For the text-containing cell, return its midpoint in [x, y] coordinate format. 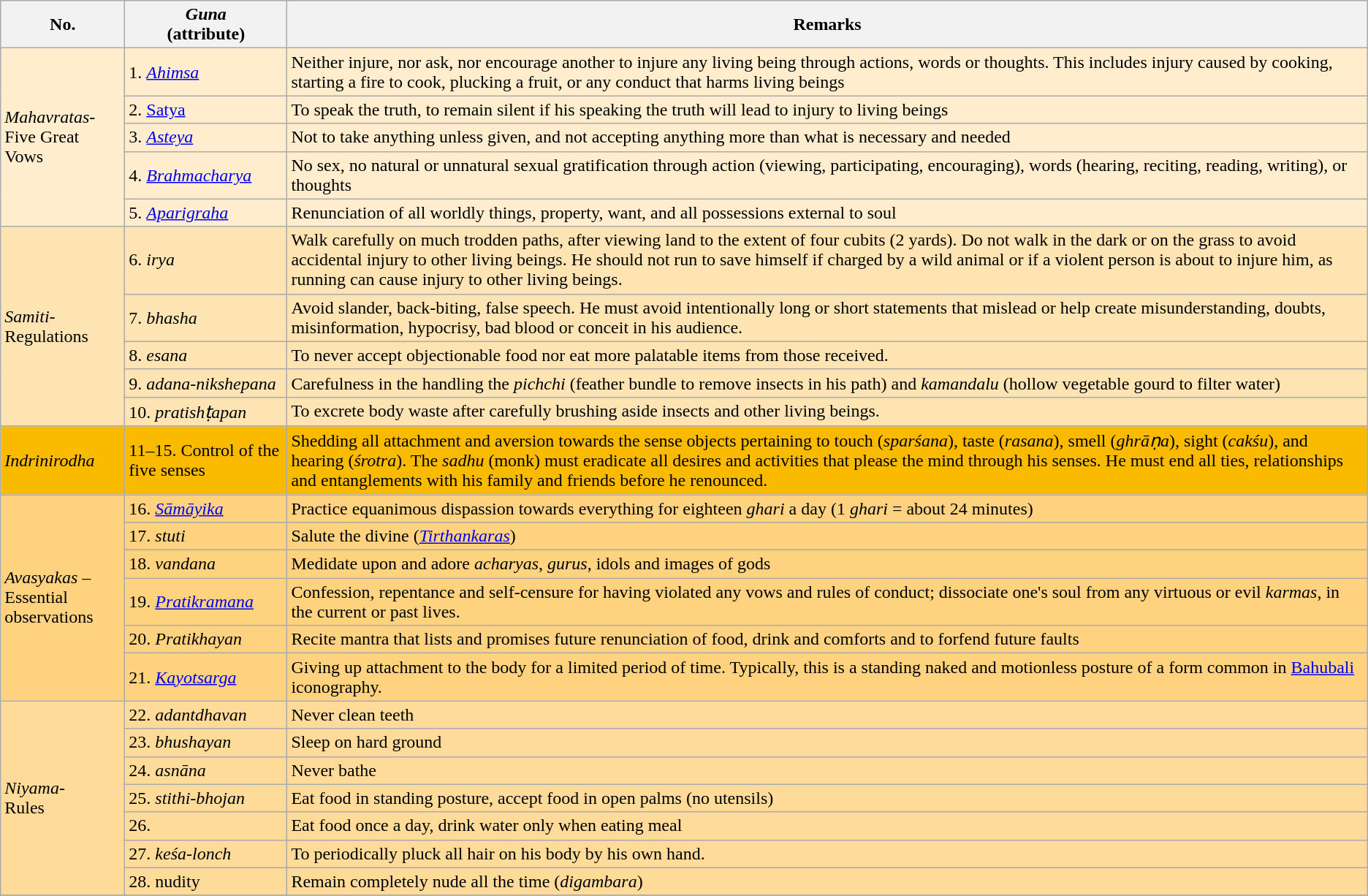
Carefulness in the handling the pichchi (feather bundle to remove insects in his path) and kamandalu (hollow vegetable gourd to filter water) [827, 383]
No. [63, 25]
Indrinirodha [63, 460]
Mahavratas- Five Great Vows [63, 137]
Sleep on hard ground [827, 743]
4. Brahmacharya [206, 175]
Practice equanimous dispassion towards everything for eighteen ghari a day (1 ghari = about 24 minutes) [827, 508]
Medidate upon and adore acharyas, gurus, idols and images of gods [827, 564]
23. bhushayan [206, 743]
Eat food in standing posture, accept food in open palms (no utensils) [827, 798]
Eat food once a day, drink water only when eating meal [827, 826]
Guna(attribute) [206, 25]
Never bathe [827, 770]
Never clean teeth [827, 715]
16. Sāmāyika [206, 508]
27. keśa-lonch [206, 854]
Remarks [827, 25]
5. Aparigraha [206, 213]
22. adantdhavan [206, 715]
2. Satya [206, 110]
21. Kayotsarga [206, 677]
6. irya [206, 260]
18. vandana [206, 564]
11–15. Control of the five senses [206, 460]
1. Ahimsa [206, 72]
To excrete body waste after carefully brushing aside insects and other living beings. [827, 411]
Avasyakas –Essential observations [63, 597]
Salute the divine (Tirthankaras) [827, 536]
Niyama- Rules [63, 798]
Remain completely nude all the time (digambara) [827, 881]
24. asnāna [206, 770]
To periodically pluck all hair on his body by his own hand. [827, 854]
25. stithi-bhojan [206, 798]
28. nudity [206, 881]
20. Pratikhayan [206, 639]
8. esana [206, 355]
26. [206, 826]
Renunciation of all worldly things, property, want, and all possessions external to soul [827, 213]
3. Asteya [206, 137]
19. Pratikramana [206, 602]
To never accept objectionable food nor eat more palatable items from those received. [827, 355]
7. bhasha [206, 317]
9. adana-nikshepana [206, 383]
17. stuti [206, 536]
To speak the truth, to remain silent if his speaking the truth will lead to injury to living beings [827, 110]
10. pratishṭapan [206, 411]
Samiti- Regulations [63, 326]
Recite mantra that lists and promises future renunciation of food, drink and comforts and to forfend future faults [827, 639]
Not to take anything unless given, and not accepting anything more than what is necessary and needed [827, 137]
